Return the [x, y] coordinate for the center point of the cell that contains the specified text.  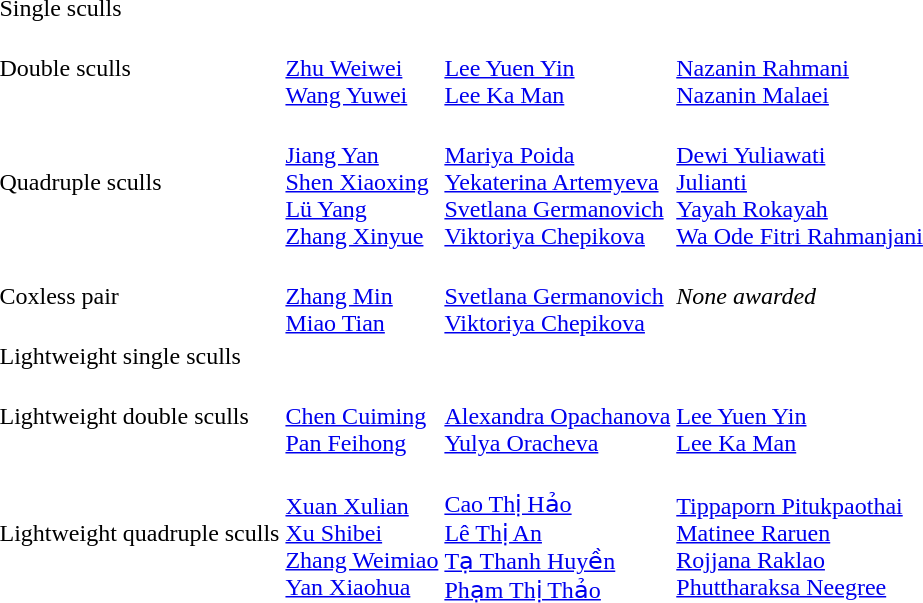
Svetlana GermanovichViktoriya Chepikova [558, 296]
Lee Yuen YinLee Ka Man [558, 68]
Zhu WeiweiWang Yuwei [362, 68]
Mariya PoidaYekaterina ArtemyevaSvetlana GermanovichViktoriya Chepikova [558, 182]
Zhang MinMiao Tian [362, 296]
Jiang YanShen XiaoxingLü YangZhang Xinyue [362, 182]
Chen CuimingPan Feihong [362, 416]
Alexandra OpachanovaYulya Oracheva [558, 416]
